Scan for the cell matching the given text and deliver its [X, Y] coordinate at center. 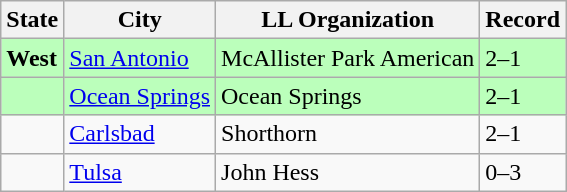
Tulsa [140, 172]
Carlsbad [140, 134]
San Antonio [140, 58]
West [32, 58]
LL Organization [348, 20]
Record [523, 20]
Shorthorn [348, 134]
City [140, 20]
John Hess [348, 172]
McAllister Park American [348, 58]
State [32, 20]
0–3 [523, 172]
